Provide the [x, y] coordinate of the cell's center where the given text is located.  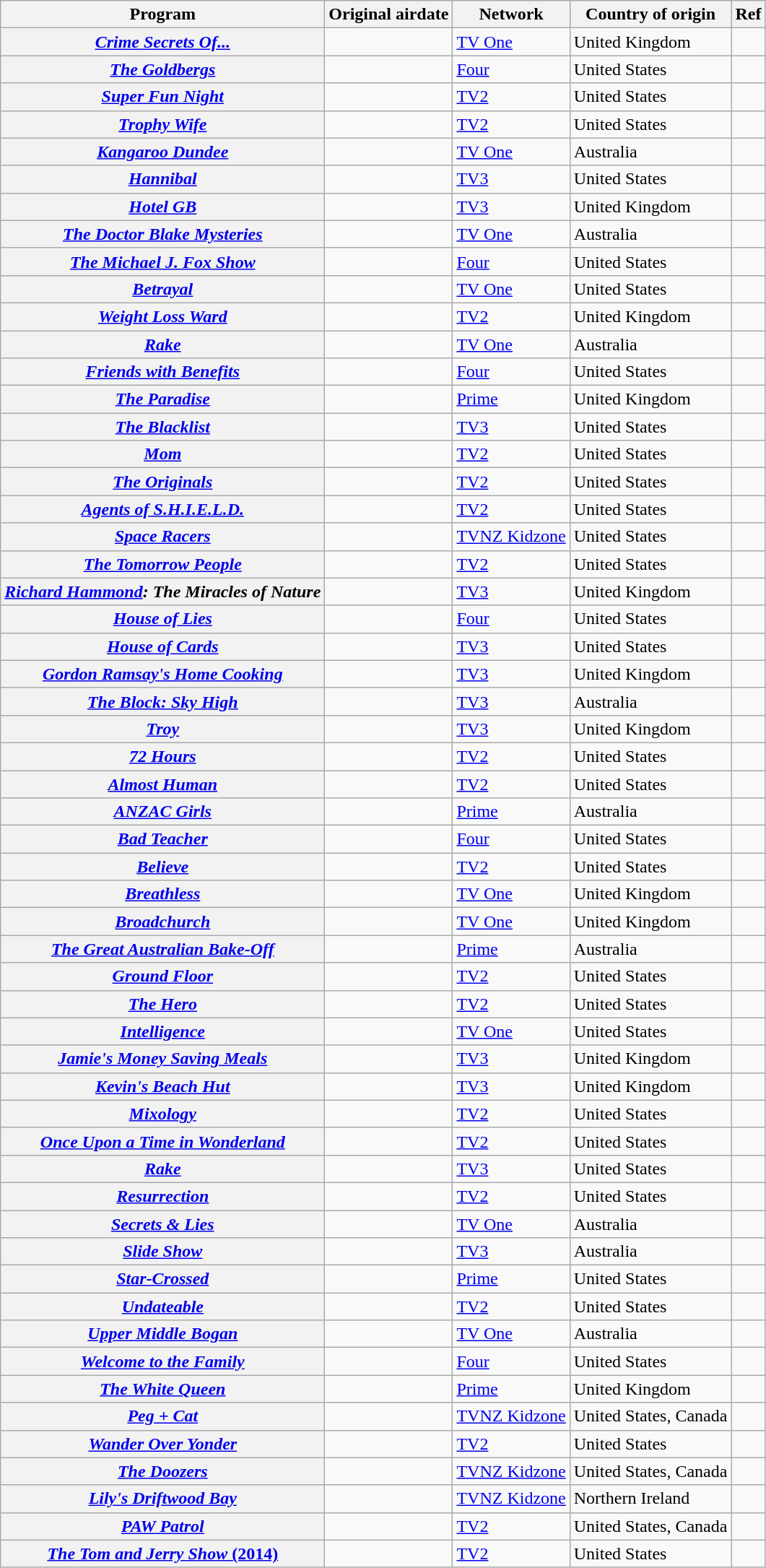
The Michael J. Fox Show [163, 261]
Hannibal [163, 179]
Country of origin [650, 14]
Ref [748, 14]
Peg + Cat [163, 1416]
Richard Hammond: The Miracles of Nature [163, 592]
Weight Loss Ward [163, 316]
Lily's Driftwood Bay [163, 1499]
The Hero [163, 1004]
Believe [163, 867]
Agents of S.H.I.E.L.D. [163, 509]
Mom [163, 454]
Resurrection [163, 1196]
ANZAC Girls [163, 812]
House of Cards [163, 646]
Star-Crossed [163, 1279]
The Great Australian Bake-Off [163, 949]
Hotel GB [163, 207]
The Block: Sky High [163, 701]
Wander Over Yonder [163, 1444]
House of Lies [163, 619]
The Originals [163, 482]
Kevin's Beach Hut [163, 1086]
Gordon Ramsay's Home Cooking [163, 674]
Ground Floor [163, 976]
Secrets & Lies [163, 1224]
Welcome to the Family [163, 1361]
Upper Middle Bogan [163, 1334]
Trophy Wife [163, 124]
The Tomorrow People [163, 564]
Breathless [163, 894]
Almost Human [163, 784]
Bad Teacher [163, 839]
Kangaroo Dundee [163, 152]
Space Racers [163, 537]
Intelligence [163, 1031]
Friends with Benefits [163, 372]
The Doctor Blake Mysteries [163, 234]
The White Queen [163, 1389]
Northern Ireland [650, 1499]
Once Upon a Time in Wonderland [163, 1141]
The Paradise [163, 399]
The Doozers [163, 1471]
Network [511, 14]
Undateable [163, 1307]
The Tom and Jerry Show (2014) [163, 1554]
72 Hours [163, 756]
Super Fun Night [163, 97]
PAW Patrol [163, 1526]
Crime Secrets Of... [163, 42]
Mixology [163, 1114]
Broadchurch [163, 922]
Program [163, 14]
The Goldbergs [163, 69]
The Blacklist [163, 427]
Troy [163, 729]
Betrayal [163, 289]
Jamie's Money Saving Meals [163, 1059]
Slide Show [163, 1252]
Original airdate [388, 14]
